From the cell containing the given text, extract its center point as (x, y) coordinate. 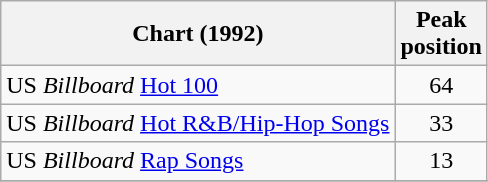
US Billboard Rap Songs (198, 161)
Chart (1992) (198, 34)
64 (441, 85)
13 (441, 161)
Peakposition (441, 34)
US Billboard Hot 100 (198, 85)
33 (441, 123)
US Billboard Hot R&B/Hip-Hop Songs (198, 123)
